Return the (X, Y) coordinate for the center point of the cell that contains the specified text.  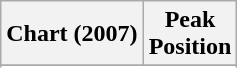
PeakPosition (190, 34)
Chart (2007) (72, 34)
